Capture the cell that displays the provided text and extract its [X, Y] central coordinate. 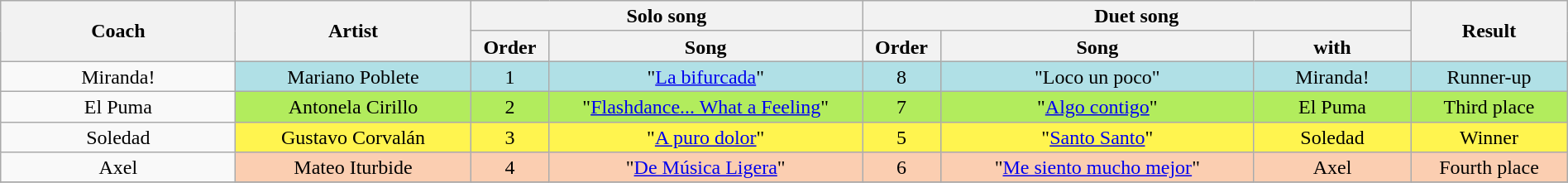
Fourth place [1489, 167]
"De Música Ligera" [706, 167]
"Me siento mucho mejor" [1097, 167]
with [1331, 46]
"Santo Santo" [1097, 137]
5 [901, 137]
"La bifurcada" [706, 76]
Duet song [1136, 17]
7 [901, 106]
Winner [1489, 137]
"A puro dolor" [706, 137]
Solo song [667, 17]
1 [509, 76]
Mariano Poblete [353, 76]
"Algo contigo" [1097, 106]
Antonela Cirillo [353, 106]
4 [509, 167]
2 [509, 106]
"Loco un poco" [1097, 76]
Mateo Iturbide [353, 167]
Coach [118, 31]
Third place [1489, 106]
Result [1489, 31]
8 [901, 76]
"Flashdance... What a Feeling" [706, 106]
Runner-up [1489, 76]
Gustavo Corvalán [353, 137]
Artist [353, 31]
6 [901, 167]
3 [509, 137]
